Capture the cell that displays the provided text and extract its (X, Y) central coordinate. 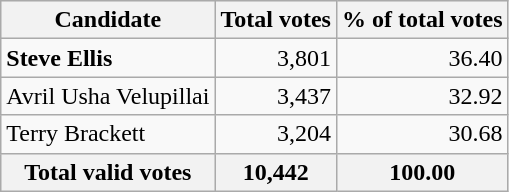
Candidate (108, 20)
30.68 (422, 134)
Steve Ellis (108, 58)
Total valid votes (108, 172)
% of total votes (422, 20)
36.40 (422, 58)
10,442 (276, 172)
100.00 (422, 172)
3,801 (276, 58)
Avril Usha Velupillai (108, 96)
3,437 (276, 96)
Total votes (276, 20)
3,204 (276, 134)
Terry Brackett (108, 134)
32.92 (422, 96)
